Locate the cell with the specified text and output its [X, Y] center coordinate. 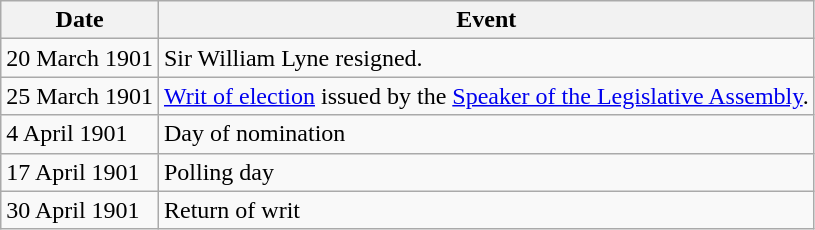
Writ of election issued by the Speaker of the Legislative Assembly. [486, 96]
20 March 1901 [80, 58]
17 April 1901 [80, 172]
Sir William Lyne resigned. [486, 58]
30 April 1901 [80, 210]
Polling day [486, 172]
4 April 1901 [80, 134]
Return of writ [486, 210]
25 March 1901 [80, 96]
Event [486, 20]
Date [80, 20]
Day of nomination [486, 134]
